Detect which cell encompasses the target text, then output its (X, Y) center coordinate. 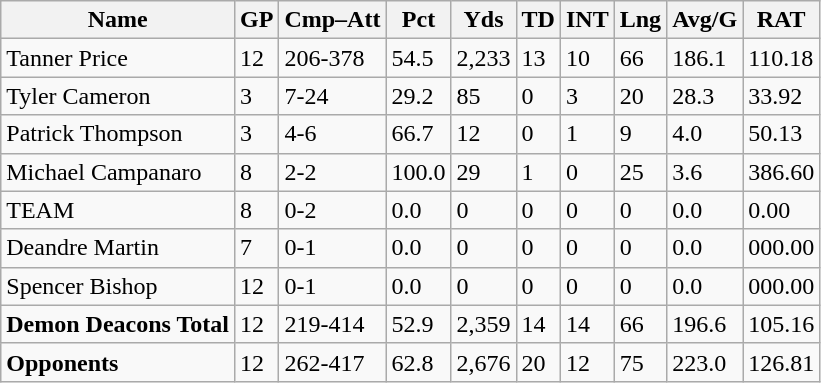
Avg/G (705, 20)
100.0 (418, 172)
2-2 (332, 172)
29 (484, 172)
Yds (484, 20)
Deandre Martin (118, 248)
2,233 (484, 58)
110.18 (782, 58)
Opponents (118, 362)
3.6 (705, 172)
25 (640, 172)
75 (640, 362)
7-24 (332, 96)
13 (538, 58)
Michael Campanaro (118, 172)
Patrick Thompson (118, 134)
33.92 (782, 96)
2,676 (484, 362)
Name (118, 20)
28.3 (705, 96)
105.16 (782, 324)
TD (538, 20)
219-414 (332, 324)
GP (256, 20)
7 (256, 248)
66.7 (418, 134)
4.0 (705, 134)
9 (640, 134)
Pct (418, 20)
Tanner Price (118, 58)
262-417 (332, 362)
206-378 (332, 58)
RAT (782, 20)
INT (587, 20)
223.0 (705, 362)
0.00 (782, 210)
Tyler Cameron (118, 96)
Spencer Bishop (118, 286)
52.9 (418, 324)
62.8 (418, 362)
54.5 (418, 58)
10 (587, 58)
29.2 (418, 96)
2,359 (484, 324)
386.60 (782, 172)
196.6 (705, 324)
TEAM (118, 210)
186.1 (705, 58)
Demon Deacons Total (118, 324)
0-2 (332, 210)
Cmp–Att (332, 20)
Lng (640, 20)
50.13 (782, 134)
85 (484, 96)
126.81 (782, 362)
4-6 (332, 134)
